Identify which cell holds the provided text, then report its (X, Y) central coordinate. 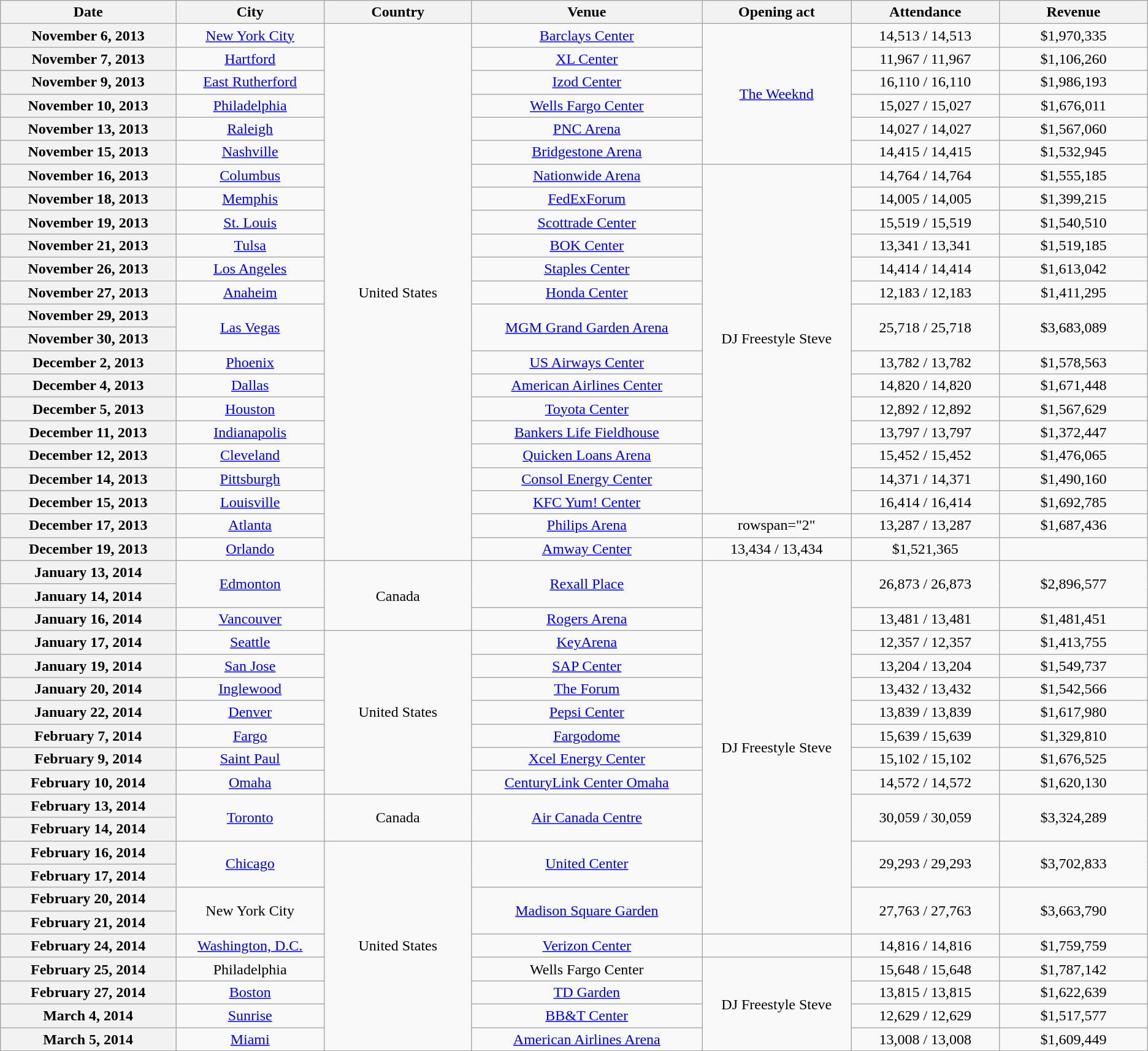
San Jose (250, 665)
13,815 / 13,815 (925, 992)
November 9, 2013 (88, 82)
November 30, 2013 (88, 339)
Izod Center (587, 82)
Consol Energy Center (587, 479)
Memphis (250, 199)
29,293 / 29,293 (925, 864)
December 14, 2013 (88, 479)
$1,687,436 (1073, 525)
February 10, 2014 (88, 782)
December 5, 2013 (88, 409)
Date (88, 12)
KFC Yum! Center (587, 502)
Opening act (776, 12)
St. Louis (250, 222)
14,005 / 14,005 (925, 199)
13,204 / 13,204 (925, 665)
12,892 / 12,892 (925, 409)
PNC Arena (587, 129)
March 5, 2014 (88, 1039)
Seattle (250, 642)
Attendance (925, 12)
November 15, 2013 (88, 152)
January 14, 2014 (88, 595)
$1,676,011 (1073, 105)
$1,490,160 (1073, 479)
Pittsburgh (250, 479)
Revenue (1073, 12)
KeyArena (587, 642)
United Center (587, 864)
$1,481,451 (1073, 619)
$2,896,577 (1073, 584)
$1,372,447 (1073, 432)
13,839 / 13,839 (925, 713)
Phoenix (250, 362)
15,452 / 15,452 (925, 456)
Raleigh (250, 129)
25,718 / 25,718 (925, 327)
BOK Center (587, 245)
$1,578,563 (1073, 362)
13,782 / 13,782 (925, 362)
Inglewood (250, 689)
$1,519,185 (1073, 245)
$1,970,335 (1073, 36)
Scottrade Center (587, 222)
13,008 / 13,008 (925, 1039)
MGM Grand Garden Arena (587, 327)
Staples Center (587, 269)
13,341 / 13,341 (925, 245)
27,763 / 27,763 (925, 911)
SAP Center (587, 665)
January 16, 2014 (88, 619)
February 17, 2014 (88, 876)
Houston (250, 409)
Philips Arena (587, 525)
$3,324,289 (1073, 817)
12,629 / 12,629 (925, 1015)
February 24, 2014 (88, 946)
American Airlines Arena (587, 1039)
$1,617,980 (1073, 713)
The Weeknd (776, 94)
February 14, 2014 (88, 829)
rowspan="2" (776, 525)
Madison Square Garden (587, 911)
15,102 / 15,102 (925, 759)
14,414 / 14,414 (925, 269)
$1,549,737 (1073, 665)
$3,663,790 (1073, 911)
November 26, 2013 (88, 269)
Venue (587, 12)
16,414 / 16,414 (925, 502)
Sunrise (250, 1015)
Amway Center (587, 549)
November 13, 2013 (88, 129)
Boston (250, 992)
Verizon Center (587, 946)
Washington, D.C. (250, 946)
TD Garden (587, 992)
$1,540,510 (1073, 222)
Bankers Life Fieldhouse (587, 432)
$1,411,295 (1073, 292)
January 22, 2014 (88, 713)
$3,683,089 (1073, 327)
15,519 / 15,519 (925, 222)
Barclays Center (587, 36)
November 16, 2013 (88, 175)
November 18, 2013 (88, 199)
January 13, 2014 (88, 572)
Columbus (250, 175)
Vancouver (250, 619)
December 11, 2013 (88, 432)
East Rutherford (250, 82)
Rexall Place (587, 584)
15,027 / 15,027 (925, 105)
Saint Paul (250, 759)
February 25, 2014 (88, 969)
Los Angeles (250, 269)
February 20, 2014 (88, 899)
26,873 / 26,873 (925, 584)
12,183 / 12,183 (925, 292)
14,764 / 14,764 (925, 175)
Nationwide Arena (587, 175)
Anaheim (250, 292)
Hartford (250, 59)
November 10, 2013 (88, 105)
Honda Center (587, 292)
$1,399,215 (1073, 199)
Rogers Arena (587, 619)
$1,413,755 (1073, 642)
14,415 / 14,415 (925, 152)
14,513 / 14,513 (925, 36)
Chicago (250, 864)
Miami (250, 1039)
$1,676,525 (1073, 759)
$1,567,060 (1073, 129)
14,816 / 14,816 (925, 946)
15,648 / 15,648 (925, 969)
November 27, 2013 (88, 292)
12,357 / 12,357 (925, 642)
$1,542,566 (1073, 689)
November 7, 2013 (88, 59)
$1,613,042 (1073, 269)
13,432 / 13,432 (925, 689)
$1,329,810 (1073, 736)
December 17, 2013 (88, 525)
30,059 / 30,059 (925, 817)
February 21, 2014 (88, 922)
City (250, 12)
Cleveland (250, 456)
14,572 / 14,572 (925, 782)
Omaha (250, 782)
$1,567,629 (1073, 409)
$1,476,065 (1073, 456)
Fargodome (587, 736)
16,110 / 16,110 (925, 82)
February 13, 2014 (88, 806)
BB&T Center (587, 1015)
February 7, 2014 (88, 736)
Toyota Center (587, 409)
December 4, 2013 (88, 386)
Pepsi Center (587, 713)
$1,106,260 (1073, 59)
January 19, 2014 (88, 665)
Nashville (250, 152)
XL Center (587, 59)
November 19, 2013 (88, 222)
November 21, 2013 (88, 245)
14,371 / 14,371 (925, 479)
$1,532,945 (1073, 152)
Orlando (250, 549)
Denver (250, 713)
$1,622,639 (1073, 992)
$1,517,577 (1073, 1015)
15,639 / 15,639 (925, 736)
American Airlines Center (587, 386)
$1,609,449 (1073, 1039)
February 9, 2014 (88, 759)
January 20, 2014 (88, 689)
The Forum (587, 689)
Country (398, 12)
Dallas (250, 386)
December 19, 2013 (88, 549)
$1,671,448 (1073, 386)
$1,521,365 (925, 549)
Atlanta (250, 525)
Quicken Loans Arena (587, 456)
Fargo (250, 736)
14,027 / 14,027 (925, 129)
14,820 / 14,820 (925, 386)
January 17, 2014 (88, 642)
Tulsa (250, 245)
March 4, 2014 (88, 1015)
December 2, 2013 (88, 362)
December 15, 2013 (88, 502)
13,434 / 13,434 (776, 549)
$3,702,833 (1073, 864)
February 27, 2014 (88, 992)
13,481 / 13,481 (925, 619)
November 29, 2013 (88, 316)
Edmonton (250, 584)
$1,692,785 (1073, 502)
Air Canada Centre (587, 817)
Toronto (250, 817)
Las Vegas (250, 327)
$1,787,142 (1073, 969)
CenturyLink Center Omaha (587, 782)
$1,759,759 (1073, 946)
11,967 / 11,967 (925, 59)
$1,986,193 (1073, 82)
Indianapolis (250, 432)
13,287 / 13,287 (925, 525)
FedExForum (587, 199)
February 16, 2014 (88, 852)
13,797 / 13,797 (925, 432)
Bridgestone Arena (587, 152)
December 12, 2013 (88, 456)
US Airways Center (587, 362)
$1,555,185 (1073, 175)
Xcel Energy Center (587, 759)
November 6, 2013 (88, 36)
Louisville (250, 502)
$1,620,130 (1073, 782)
